Find where the given text appears and provide that cell's center as [X, Y] coordinate. 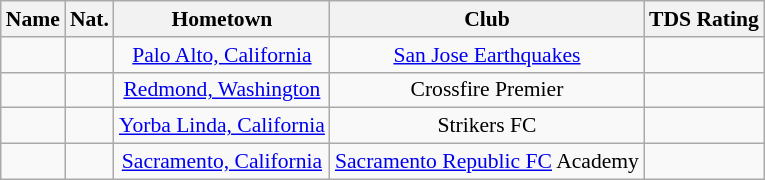
Crossfire Premier [487, 90]
Strikers FC [487, 126]
Sacramento Republic FC Academy [487, 162]
Palo Alto, California [222, 55]
TDS Rating [704, 19]
San Jose Earthquakes [487, 55]
Name [33, 19]
Yorba Linda, California [222, 126]
Sacramento, California [222, 162]
Hometown [222, 19]
Nat. [90, 19]
Redmond, Washington [222, 90]
Club [487, 19]
